Pinpoint the cell where the given text exists, returning its (x, y) midpoint coordinate. 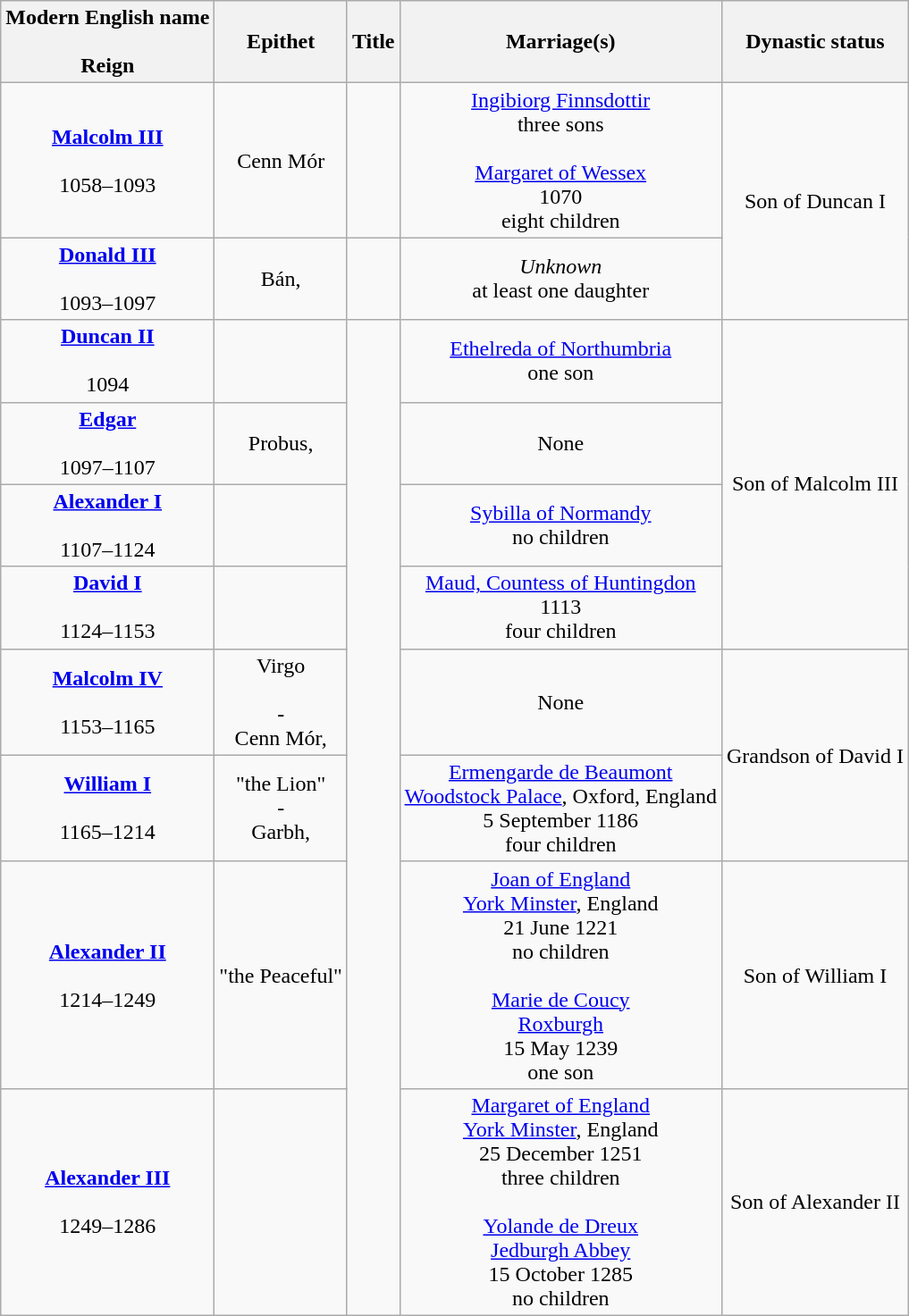
Virgo-Cenn Mór, (281, 702)
Duncan II1094 (107, 361)
"the Lion"-Garbh, (281, 808)
Ethelreda of Northumbriaone son (560, 361)
Probus, (281, 443)
Son of Malcolm III (815, 484)
David I1124–1153 (107, 608)
Malcolm IV1153–1165 (107, 702)
Joan of EnglandYork Minster, England21 June 1221no childrenMarie de CoucyRoxburgh15 May 1239one son (560, 975)
Sybilla of Normandyno children (560, 525)
William I1165–1214 (107, 808)
Epithet (281, 42)
"the Peaceful" (281, 975)
Grandson of David I (815, 755)
Cenn Mór (281, 161)
Title (374, 42)
Alexander I1107–1124 (107, 525)
Son of William I (815, 975)
Unknownat least one daughter (560, 279)
Modern English nameReign (107, 42)
Maud, Countess of Huntingdon1113four children (560, 608)
Ermengarde de BeaumontWoodstock Palace, Oxford, England5 September 1186four children (560, 808)
Margaret of EnglandYork Minster, England25 December 1251three childrenYolande de DreuxJedburgh Abbey15 October 1285no children (560, 1202)
Alexander III1249–1286 (107, 1202)
Dynastic status (815, 42)
Ingibiorg Finnsdottirthree sonsMargaret of Wessex1070eight children (560, 161)
Malcolm III1058–1093 (107, 161)
Alexander II1214–1249 (107, 975)
Bán, (281, 279)
Son of Alexander II (815, 1202)
Son of Duncan I (815, 202)
Marriage(s) (560, 42)
Edgar1097–1107 (107, 443)
Donald III1093–1097 (107, 279)
